Pinpoint the cell where the given text exists, returning its [X, Y] midpoint coordinate. 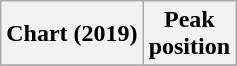
Chart (2019) [72, 34]
Peakposition [189, 34]
